Search for the cell housing the specified text and yield its (x, y) center coordinate. 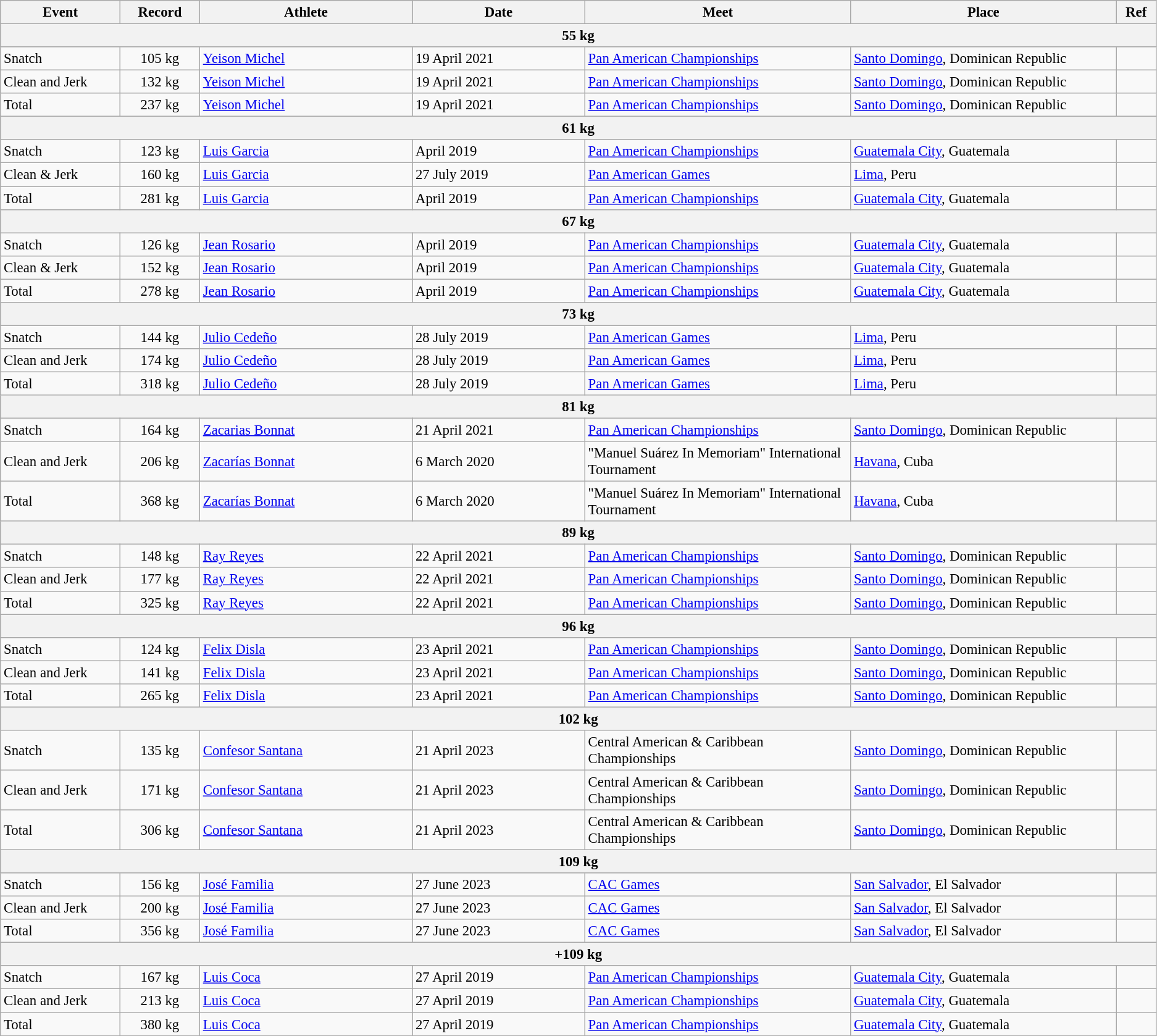
156 kg (159, 885)
105 kg (159, 59)
Meet (717, 12)
124 kg (159, 649)
144 kg (159, 337)
265 kg (159, 696)
278 kg (159, 291)
Record (159, 12)
Zacarias Bonnat (306, 430)
213 kg (159, 1001)
380 kg (159, 1024)
152 kg (159, 267)
109 kg (578, 862)
281 kg (159, 198)
171 kg (159, 790)
67 kg (578, 221)
81 kg (578, 407)
368 kg (159, 501)
237 kg (159, 105)
164 kg (159, 430)
148 kg (159, 556)
132 kg (159, 82)
61 kg (578, 128)
306 kg (159, 830)
+109 kg (578, 955)
Ref (1136, 12)
Event (61, 12)
126 kg (159, 244)
160 kg (159, 175)
356 kg (159, 931)
73 kg (578, 314)
Athlete (306, 12)
177 kg (159, 580)
135 kg (159, 751)
206 kg (159, 462)
102 kg (578, 719)
123 kg (159, 151)
89 kg (578, 533)
318 kg (159, 383)
27 July 2019 (499, 175)
Date (499, 12)
141 kg (159, 672)
167 kg (159, 977)
200 kg (159, 908)
174 kg (159, 361)
55 kg (578, 36)
325 kg (159, 603)
21 April 2021 (499, 430)
96 kg (578, 626)
Place (984, 12)
